Capture the cell that displays the provided text and extract its (x, y) central coordinate. 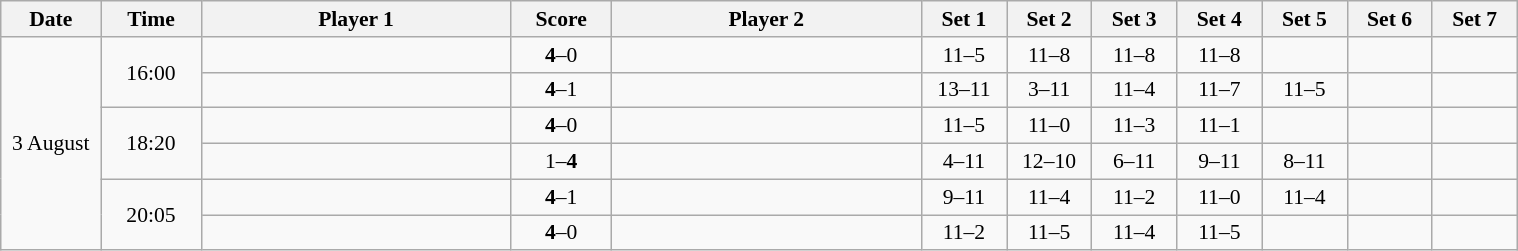
20:05 (151, 214)
Score (561, 19)
3–11 (1048, 90)
Set 5 (1304, 19)
3 August (51, 144)
11–7 (1220, 90)
Set 6 (1390, 19)
18:20 (151, 144)
Set 2 (1048, 19)
4–11 (964, 162)
11–1 (1220, 126)
8–11 (1304, 162)
Set 3 (1134, 19)
16:00 (151, 72)
Player 2 (766, 19)
1–4 (561, 162)
Time (151, 19)
11–3 (1134, 126)
12–10 (1048, 162)
Set 7 (1474, 19)
6–11 (1134, 162)
Date (51, 19)
Set 1 (964, 19)
Player 1 (356, 19)
Set 4 (1220, 19)
13–11 (964, 90)
